Extract the (X, Y) coordinate from the center of the cell holding the provided text.  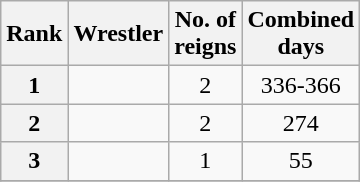
No. ofreigns (206, 34)
Rank (34, 34)
Wrestler (118, 34)
274 (301, 123)
3 (34, 161)
Combineddays (301, 34)
336-366 (301, 85)
55 (301, 161)
